Return the (X, Y) coordinate for the center point of the cell that contains the specified text.  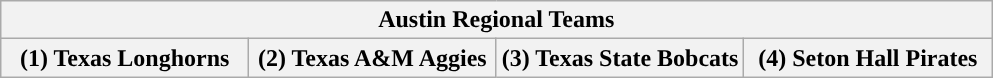
(3) Texas State Bobcats (620, 58)
(1) Texas Longhorns (125, 58)
(4) Seton Hall Pirates (868, 58)
Austin Regional Teams (496, 20)
(2) Texas A&M Aggies (372, 58)
